Return the (x, y) coordinate for the center point of the cell that contains the specified text.  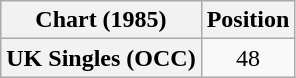
48 (248, 58)
Position (248, 20)
UK Singles (OCC) (101, 58)
Chart (1985) (101, 20)
